Find where the given text appears and provide that cell's center as [X, Y] coordinate. 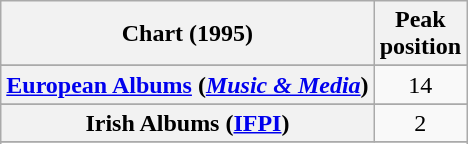
Chart (1995) [188, 34]
Peakposition [420, 34]
2 [420, 123]
European Albums (Music & Media) [188, 85]
14 [420, 85]
Irish Albums (IFPI) [188, 123]
